From the cell containing the given text, extract its center point as (X, Y) coordinate. 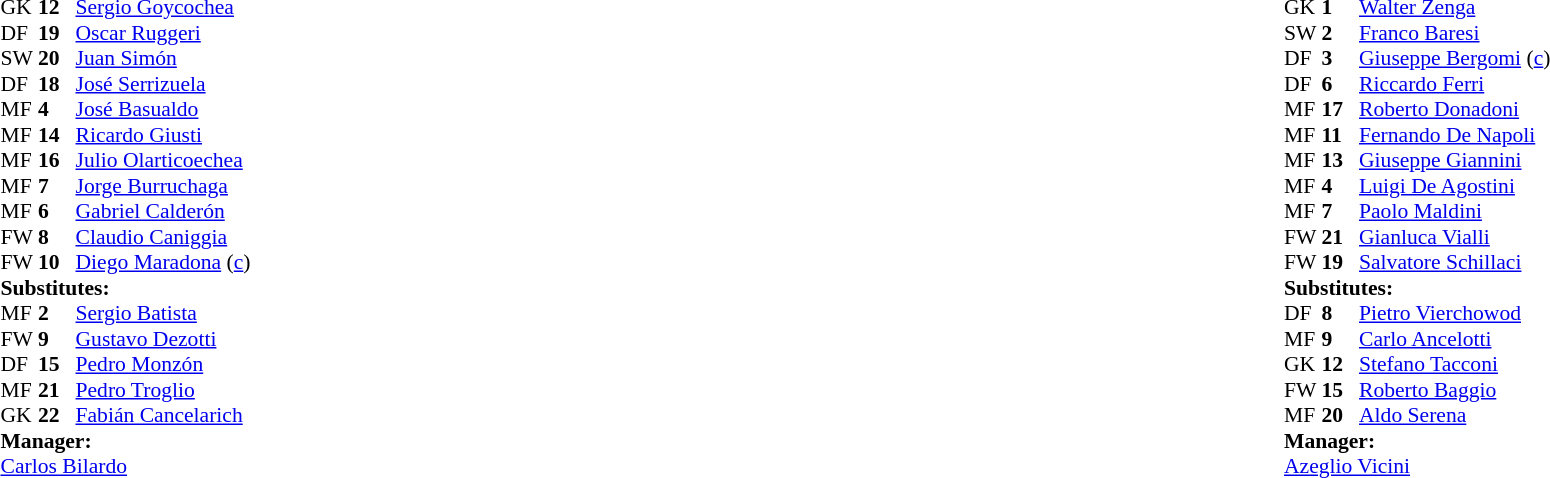
Sergio Batista (164, 313)
17 (1341, 109)
Pedro Troglio (164, 390)
Gustavo Dezotti (164, 339)
Stefano Tacconi (1454, 365)
Luigi De Agostini (1454, 186)
Salvatore Schillaci (1454, 263)
Gianluca Vialli (1454, 237)
14 (57, 135)
16 (57, 161)
Fernando De Napoli (1454, 135)
Gabriel Calderón (164, 211)
Roberto Baggio (1454, 390)
Roberto Donadoni (1454, 109)
Aldo Serena (1454, 415)
Julio Olarticoechea (164, 161)
José Basualdo (164, 109)
Carlo Ancelotti (1454, 339)
Giuseppe Giannini (1454, 161)
11 (1341, 135)
Claudio Caniggia (164, 237)
Diego Maradona (c) (164, 263)
Riccardo Ferri (1454, 84)
Paolo Maldini (1454, 211)
13 (1341, 161)
Fabián Cancelarich (164, 415)
Juan Simón (164, 59)
18 (57, 84)
3 (1341, 59)
Ricardo Giusti (164, 135)
22 (57, 415)
Franco Baresi (1454, 33)
Jorge Burruchaga (164, 186)
Pietro Vierchowod (1454, 313)
Giuseppe Bergomi (c) (1454, 59)
Pedro Monzón (164, 365)
Oscar Ruggeri (164, 33)
José Serrizuela (164, 84)
10 (57, 263)
12 (1341, 365)
